Return [x, y] of the center of cell containing provided text 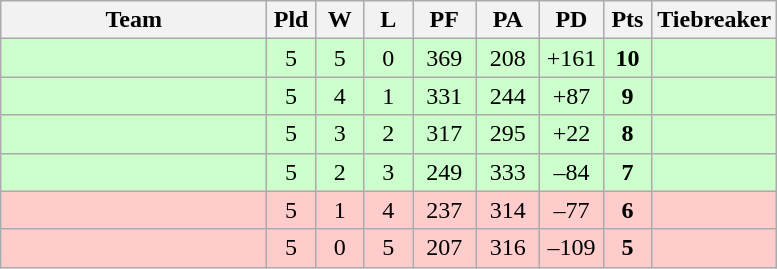
Tiebreaker [714, 20]
314 [508, 210]
–84 [572, 172]
Pld [292, 20]
10 [628, 58]
331 [444, 96]
–77 [572, 210]
295 [508, 134]
PA [508, 20]
316 [508, 248]
9 [628, 96]
6 [628, 210]
W [340, 20]
–109 [572, 248]
208 [508, 58]
317 [444, 134]
+161 [572, 58]
249 [444, 172]
+22 [572, 134]
7 [628, 172]
Pts [628, 20]
+87 [572, 96]
237 [444, 210]
8 [628, 134]
333 [508, 172]
L [388, 20]
369 [444, 58]
244 [508, 96]
PD [572, 20]
Team [134, 20]
PF [444, 20]
207 [444, 248]
